Return the [X, Y] coordinate for the center point of the cell that contains the specified text.  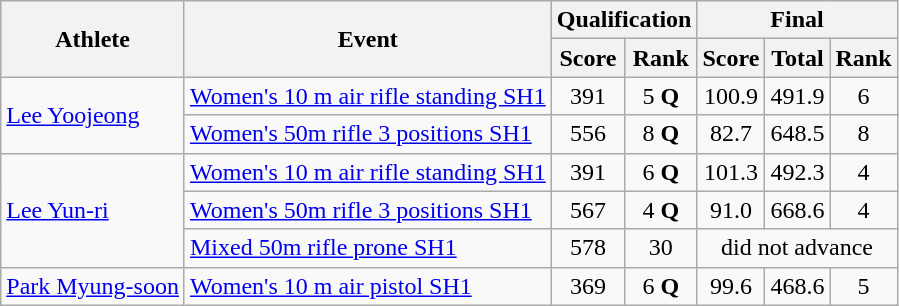
100.9 [731, 96]
648.5 [798, 134]
Athlete [93, 39]
369 [588, 286]
99.6 [731, 286]
8 Q [661, 134]
668.6 [798, 210]
5 Q [661, 96]
468.6 [798, 286]
101.3 [731, 172]
Mixed 50m rifle prone SH1 [368, 248]
5 [864, 286]
8 [864, 134]
Park Myung-soon [93, 286]
82.7 [731, 134]
Total [798, 58]
556 [588, 134]
Lee Yun-ri [93, 210]
492.3 [798, 172]
491.9 [798, 96]
91.0 [731, 210]
Women's 10 m air pistol SH1 [368, 286]
6 [864, 96]
30 [661, 248]
Event [368, 39]
578 [588, 248]
567 [588, 210]
Final [797, 20]
Qualification [624, 20]
Lee Yoojeong [93, 115]
4 Q [661, 210]
did not advance [797, 248]
